Locate the cell with the specified text and output its (X, Y) center coordinate. 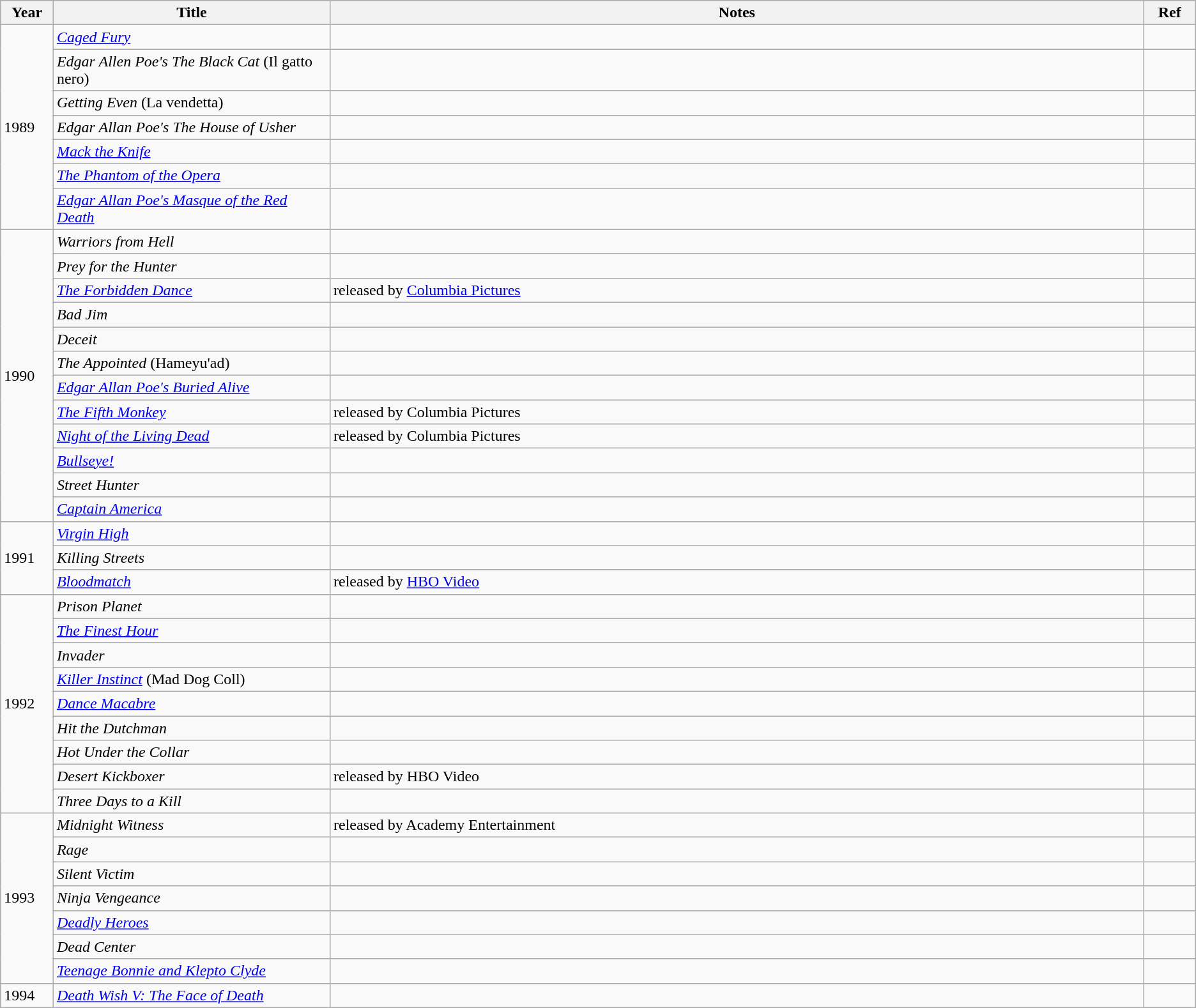
Killing Streets (192, 558)
Hit the Dutchman (192, 728)
Three Days to a Kill (192, 801)
Getting Even (La vendetta) (192, 103)
1994 (27, 995)
Dead Center (192, 947)
Desert Kickboxer (192, 777)
1992 (27, 704)
Street Hunter (192, 485)
The Finest Hour (192, 630)
Teenage Bonnie and Klepto Clyde (192, 971)
Ref (1169, 13)
Deadly Heroes (192, 922)
Silent Victim (192, 874)
Notes (737, 13)
Virgin High (192, 533)
The Phantom of the Opera (192, 176)
Midnight Witness (192, 825)
Bloodmatch (192, 582)
Edgar Allan Poe's Masque of the Red Death (192, 208)
Night of the Living Dead (192, 436)
The Forbidden Dance (192, 290)
Title (192, 13)
Bullseye! (192, 461)
Ninja Vengeance (192, 898)
released by Academy Entertainment (737, 825)
Warriors from Hell (192, 241)
The Fifth Monkey (192, 412)
Dance Macabre (192, 703)
Caged Fury (192, 37)
Invader (192, 655)
Year (27, 13)
Killer Instinct (Mad Dog Coll) (192, 679)
Edgar Allan Poe's The House of Usher (192, 127)
Captain America (192, 509)
1993 (27, 898)
Bad Jim (192, 314)
Edgar Allan Poe's Buried Alive (192, 388)
Prison Planet (192, 606)
1989 (27, 127)
Prey for the Hunter (192, 266)
Deceit (192, 339)
Rage (192, 850)
Death Wish V: The Face of Death (192, 995)
The Appointed (Hameyu'ad) (192, 363)
Mack the Knife (192, 151)
1990 (27, 376)
Hot Under the Collar (192, 752)
1991 (27, 558)
Edgar Allen Poe's The Black Cat (Il gatto nero) (192, 70)
